Scan for the cell matching the given text and deliver its [X, Y] coordinate at center. 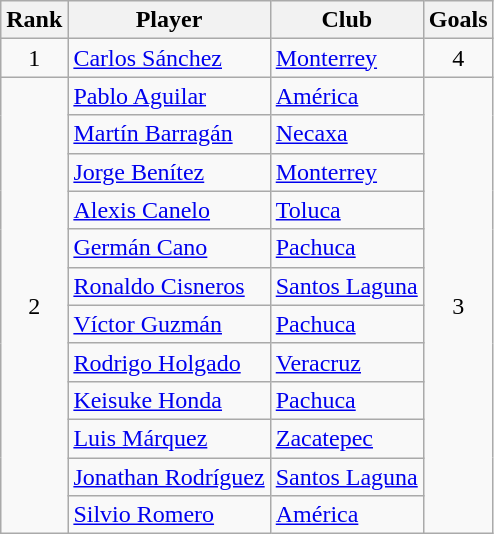
Rodrigo Holgado [169, 362]
Keisuke Honda [169, 400]
Silvio Romero [169, 515]
Pablo Aguilar [169, 96]
Zacatepec [346, 438]
Víctor Guzmán [169, 324]
Alexis Canelo [169, 210]
1 [34, 58]
4 [458, 58]
Goals [458, 20]
Germán Cano [169, 248]
Jorge Benítez [169, 172]
Toluca [346, 210]
Carlos Sánchez [169, 58]
Veracruz [346, 362]
Jonathan Rodríguez [169, 477]
Luis Márquez [169, 438]
Necaxa [346, 134]
Rank [34, 20]
Martín Barragán [169, 134]
3 [458, 306]
Player [169, 20]
Club [346, 20]
Ronaldo Cisneros [169, 286]
2 [34, 306]
